Determine the [X, Y] coordinate at the center of the cell enclosing the given text.  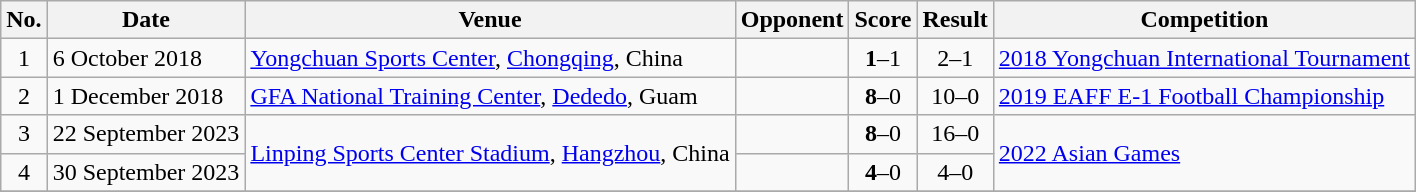
4 [24, 172]
Venue [490, 20]
30 September 2023 [146, 172]
2 [24, 96]
Score [883, 20]
GFA National Training Center, Dededo, Guam [490, 96]
3 [24, 134]
Linping Sports Center Stadium, Hangzhou, China [490, 153]
6 October 2018 [146, 58]
2022 Asian Games [1204, 153]
10–0 [955, 96]
Result [955, 20]
22 September 2023 [146, 134]
2–1 [955, 58]
16–0 [955, 134]
1 [24, 58]
1–1 [883, 58]
2018 Yongchuan International Tournament [1204, 58]
Competition [1204, 20]
No. [24, 20]
Yongchuan Sports Center, Chongqing, China [490, 58]
2019 EAFF E-1 Football Championship [1204, 96]
Opponent [792, 20]
Date [146, 20]
1 December 2018 [146, 96]
